Provide the (X, Y) coordinate of the cell's center where the given text is located.  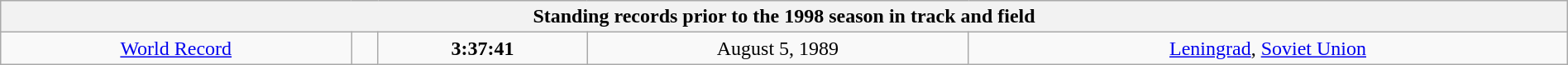
3:37:41 (483, 48)
World Record (176, 48)
Leningrad, Soviet Union (1268, 48)
August 5, 1989 (777, 48)
Standing records prior to the 1998 season in track and field (784, 17)
